Capture the cell that displays the provided text and extract its (X, Y) central coordinate. 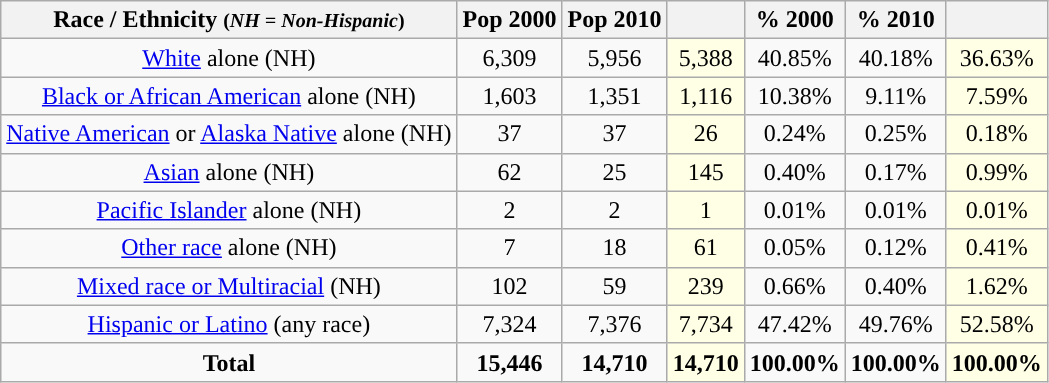
6,309 (510, 58)
Native American or Alaska Native alone (NH) (229, 134)
1,116 (706, 96)
Pop 2000 (510, 20)
0.24% (794, 134)
62 (510, 172)
1,351 (614, 96)
7,734 (706, 324)
61 (706, 248)
7,376 (614, 324)
15,446 (510, 362)
7.59% (996, 96)
Total (229, 362)
18 (614, 248)
59 (614, 286)
0.66% (794, 286)
Pacific Islander alone (NH) (229, 210)
5,956 (614, 58)
Other race alone (NH) (229, 248)
Race / Ethnicity (NH = Non-Hispanic) (229, 20)
52.58% (996, 324)
1,603 (510, 96)
239 (706, 286)
0.18% (996, 134)
26 (706, 134)
0.99% (996, 172)
145 (706, 172)
Black or African American alone (NH) (229, 96)
40.18% (896, 58)
36.63% (996, 58)
5,388 (706, 58)
0.17% (896, 172)
% 2010 (896, 20)
Hispanic or Latino (any race) (229, 324)
1 (706, 210)
% 2000 (794, 20)
47.42% (794, 324)
0.41% (996, 248)
10.38% (794, 96)
7 (510, 248)
White alone (NH) (229, 58)
Mixed race or Multiracial (NH) (229, 286)
1.62% (996, 286)
0.12% (896, 248)
9.11% (896, 96)
Pop 2010 (614, 20)
25 (614, 172)
0.25% (896, 134)
0.05% (794, 248)
Asian alone (NH) (229, 172)
49.76% (896, 324)
102 (510, 286)
7,324 (510, 324)
40.85% (794, 58)
